Determine the [X, Y] coordinate at the center of the cell enclosing the given text.  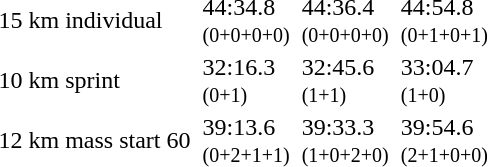
32:45.6(1+1) [345, 80]
32:16.3(0+1) [246, 80]
